Return (X, Y) of the center of cell containing provided text 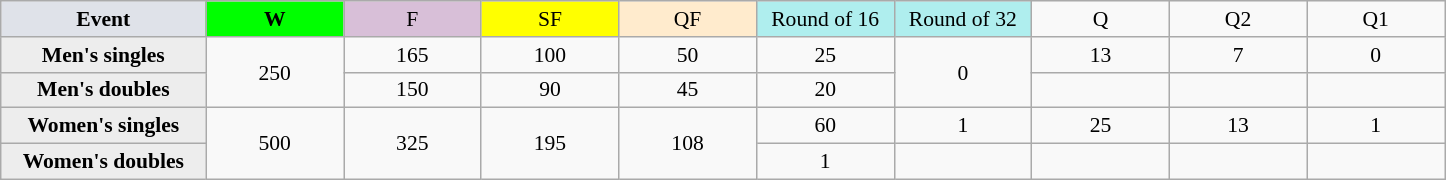
QF (688, 19)
50 (688, 55)
Q1 (1376, 19)
W (275, 19)
Women's singles (104, 126)
Q (1101, 19)
60 (825, 126)
Men's singles (104, 55)
Round of 32 (963, 19)
195 (550, 144)
Men's doubles (104, 90)
Round of 16 (825, 19)
150 (413, 90)
500 (275, 144)
Q2 (1238, 19)
SF (550, 19)
45 (688, 90)
90 (550, 90)
Women's doubles (104, 162)
F (413, 19)
108 (688, 144)
Event (104, 19)
100 (550, 55)
325 (413, 144)
20 (825, 90)
7 (1238, 55)
250 (275, 72)
165 (413, 55)
